From the cell containing the given text, extract its center point as (x, y) coordinate. 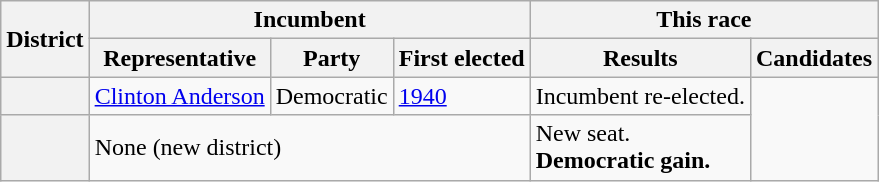
Candidates (814, 58)
1940 (462, 96)
Representative (180, 58)
Incumbent re-elected. (640, 96)
Clinton Anderson (180, 96)
Results (640, 58)
District (45, 39)
Party (332, 58)
New seat.Democratic gain. (640, 148)
Democratic (332, 96)
None (new district) (310, 148)
First elected (462, 58)
This race (704, 20)
Incumbent (310, 20)
